Detect which cell encompasses the target text, then output its [x, y] center coordinate. 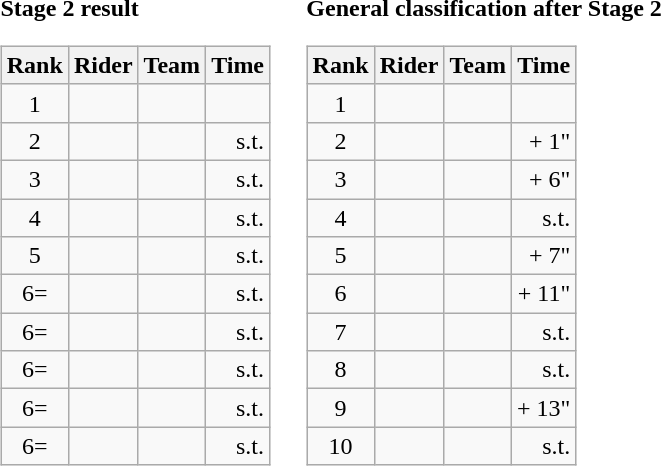
+ 1" [543, 141]
10 [340, 446]
9 [340, 408]
+ 13" [543, 408]
+ 11" [543, 294]
+ 7" [543, 256]
+ 6" [543, 179]
7 [340, 332]
8 [340, 370]
6 [340, 294]
